Locate the cell with the specified text and output its [X, Y] center coordinate. 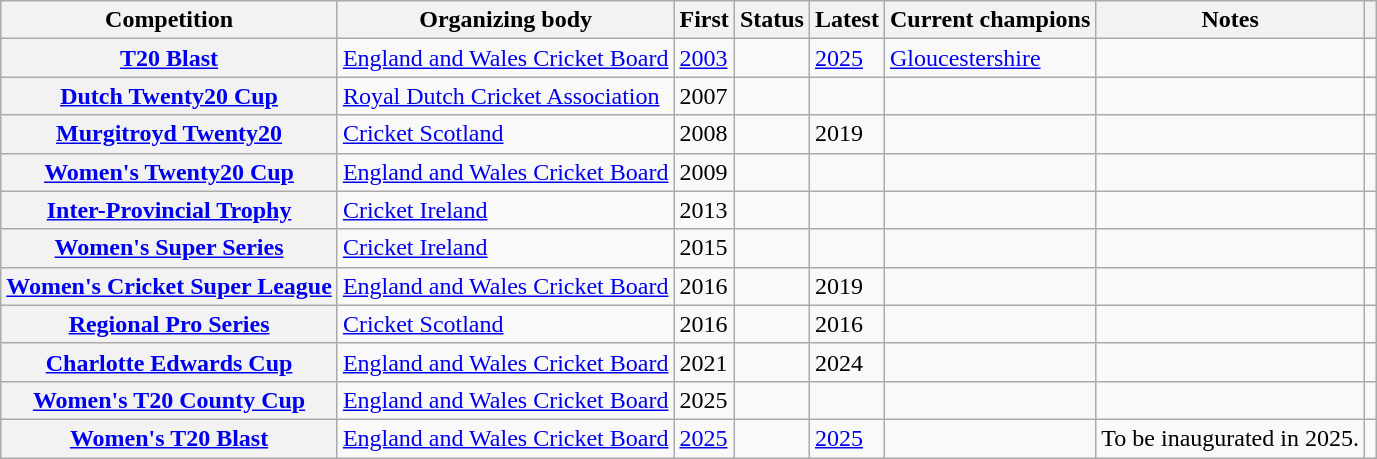
2007 [704, 96]
2008 [704, 134]
Murgitroyd Twenty20 [170, 134]
Inter-Provincial Trophy [170, 210]
Gloucestershire [990, 58]
Organizing body [506, 20]
Royal Dutch Cricket Association [506, 96]
Women's T20 Blast [170, 438]
Notes [1230, 20]
Women's T20 County Cup [170, 400]
2021 [704, 362]
Current champions [990, 20]
2015 [704, 248]
2024 [846, 362]
Dutch Twenty20 Cup [170, 96]
Women's Cricket Super League [170, 286]
2009 [704, 172]
2013 [704, 210]
Women's Twenty20 Cup [170, 172]
Latest [846, 20]
Charlotte Edwards Cup [170, 362]
2003 [704, 58]
Regional Pro Series [170, 324]
First [704, 20]
Women's Super Series [170, 248]
To be inaugurated in 2025. [1230, 438]
Competition [170, 20]
T20 Blast [170, 58]
Status [772, 20]
